Scan for the cell matching the given text and deliver its [x, y] coordinate at center. 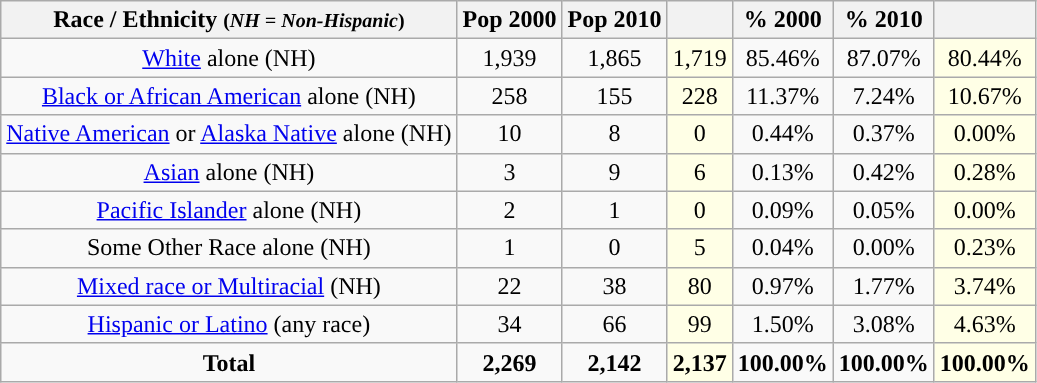
0.05% [884, 210]
99 [700, 324]
0.04% [782, 248]
0.09% [782, 210]
0.28% [984, 172]
38 [614, 286]
0.44% [782, 134]
10.67% [984, 96]
3 [510, 172]
2 [510, 210]
1.50% [782, 324]
Black or African American alone (NH) [229, 96]
Race / Ethnicity (NH = Non-Hispanic) [229, 20]
87.07% [884, 58]
7.24% [884, 96]
22 [510, 286]
0.37% [884, 134]
Mixed race or Multiracial (NH) [229, 286]
1.77% [884, 286]
Asian alone (NH) [229, 172]
0.42% [884, 172]
% 2000 [782, 20]
80 [700, 286]
0.97% [782, 286]
Native American or Alaska Native alone (NH) [229, 134]
9 [614, 172]
34 [510, 324]
6 [700, 172]
1,865 [614, 58]
Some Other Race alone (NH) [229, 248]
258 [510, 96]
2,142 [614, 362]
10 [510, 134]
85.46% [782, 58]
11.37% [782, 96]
1,939 [510, 58]
3.74% [984, 286]
Pop 2010 [614, 20]
Pacific Islander alone (NH) [229, 210]
2,269 [510, 362]
80.44% [984, 58]
Total [229, 362]
0.13% [782, 172]
8 [614, 134]
Pop 2000 [510, 20]
228 [700, 96]
66 [614, 324]
155 [614, 96]
0.23% [984, 248]
3.08% [884, 324]
White alone (NH) [229, 58]
1,719 [700, 58]
4.63% [984, 324]
Hispanic or Latino (any race) [229, 324]
5 [700, 248]
2,137 [700, 362]
% 2010 [884, 20]
